Return the [x, y] coordinate for the center point of the cell that contains the specified text.  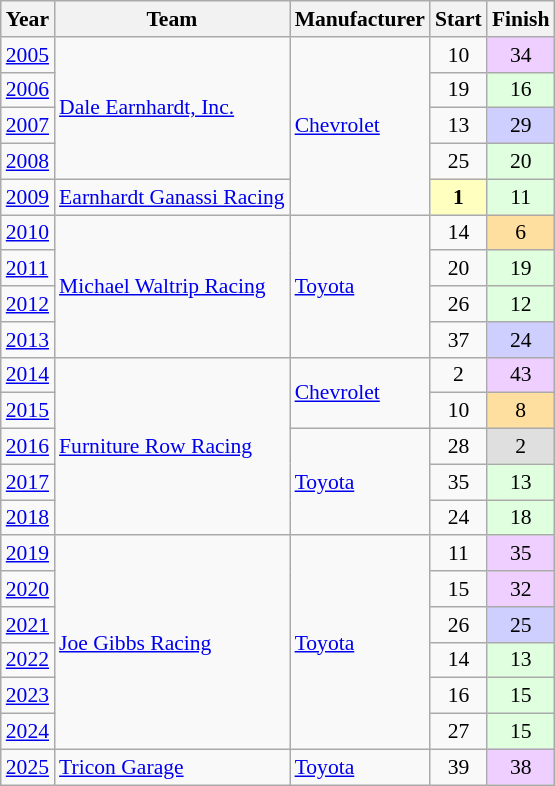
2011 [28, 269]
2016 [28, 447]
43 [521, 375]
2009 [28, 197]
28 [458, 447]
27 [458, 732]
2018 [28, 518]
2015 [28, 411]
Tricon Garage [172, 767]
2005 [28, 55]
1 [458, 197]
39 [458, 767]
2023 [28, 696]
2019 [28, 554]
Manufacturer [360, 19]
Start [458, 19]
38 [521, 767]
2024 [28, 732]
Team [172, 19]
Michael Waltrip Racing [172, 286]
Year [28, 19]
29 [521, 126]
18 [521, 518]
12 [521, 304]
2012 [28, 304]
2010 [28, 233]
32 [521, 589]
6 [521, 233]
37 [458, 340]
2014 [28, 375]
34 [521, 55]
8 [521, 411]
Joe Gibbs Racing [172, 643]
Finish [521, 19]
2020 [28, 589]
Dale Earnhardt, Inc. [172, 108]
Furniture Row Racing [172, 446]
2017 [28, 482]
2007 [28, 126]
2021 [28, 625]
2008 [28, 162]
Earnhardt Ganassi Racing [172, 197]
2025 [28, 767]
2022 [28, 660]
2006 [28, 90]
2013 [28, 340]
